Pinpoint the cell where the given text exists, returning its [x, y] midpoint coordinate. 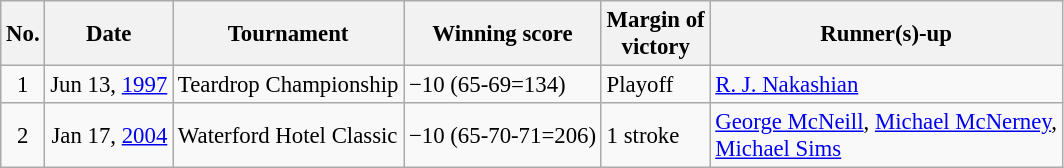
Tournament [288, 34]
George McNeill, Michael McNerney, Michael Sims [886, 136]
Runner(s)-up [886, 34]
Jun 13, 1997 [109, 85]
Waterford Hotel Classic [288, 136]
Teardrop Championship [288, 85]
Winning score [503, 34]
No. [23, 34]
Playoff [656, 85]
1 [23, 85]
1 stroke [656, 136]
Margin ofvictory [656, 34]
−10 (65-70-71=206) [503, 136]
Date [109, 34]
Jan 17, 2004 [109, 136]
−10 (65-69=134) [503, 85]
R. J. Nakashian [886, 85]
2 [23, 136]
